Output the [x, y] coordinate of the center of the cell containing the given text.  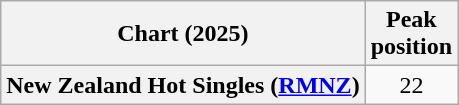
Peakposition [411, 34]
New Zealand Hot Singles (RMNZ) [183, 85]
22 [411, 85]
Chart (2025) [183, 34]
